Provide the [X, Y] coordinate of the cell's center where the given text is located.  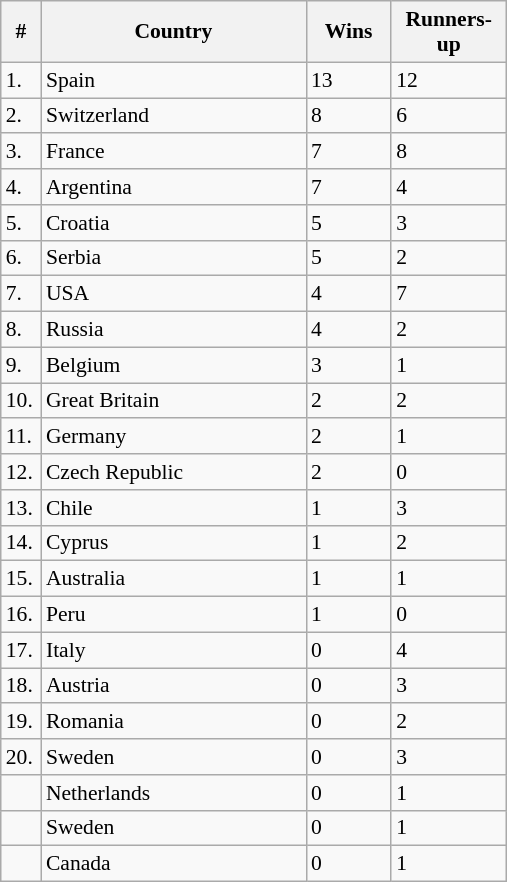
7. [21, 294]
Wins [348, 32]
19. [21, 722]
12 [448, 80]
Serbia [174, 258]
Runners-up [448, 32]
18. [21, 686]
Belgium [174, 365]
France [174, 152]
Germany [174, 437]
Australia [174, 579]
15. [21, 579]
Peru [174, 615]
Argentina [174, 187]
Croatia [174, 223]
8. [21, 330]
Czech Republic [174, 472]
17. [21, 650]
13 [348, 80]
6. [21, 258]
20. [21, 757]
Russia [174, 330]
1. [21, 80]
10. [21, 401]
Netherlands [174, 793]
Country [174, 32]
Romania [174, 722]
14. [21, 543]
USA [174, 294]
# [21, 32]
11. [21, 437]
5. [21, 223]
Canada [174, 864]
Italy [174, 650]
Spain [174, 80]
6 [448, 116]
4. [21, 187]
3. [21, 152]
13. [21, 508]
2. [21, 116]
9. [21, 365]
Austria [174, 686]
12. [21, 472]
Cyprus [174, 543]
Chile [174, 508]
Switzerland [174, 116]
Great Britain [174, 401]
16. [21, 615]
